Output the (x, y) coordinate of the center of the cell containing the given text.  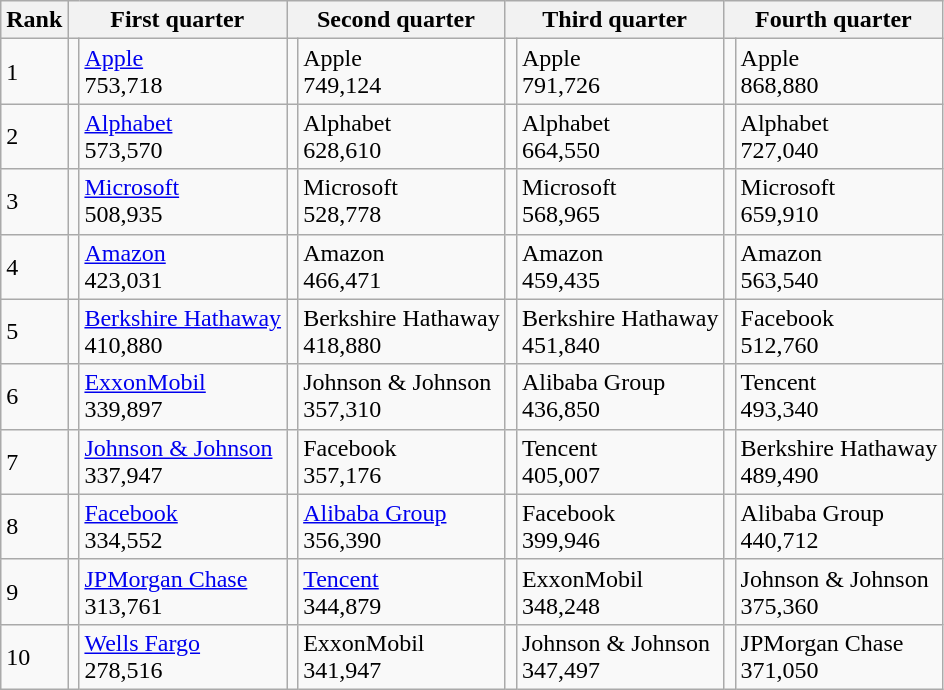
Tencent 405,007 (620, 462)
ExxonMobil 348,248 (620, 592)
Facebook 334,552 (183, 526)
8 (34, 526)
Second quarter (396, 20)
Tencent 493,340 (839, 396)
Alphabet 664,550 (620, 136)
Rank (34, 20)
Alibaba Group 356,390 (402, 526)
Alibaba Group 440,712 (839, 526)
ExxonMobil 341,947 (402, 656)
Microsoft 568,965 (620, 202)
6 (34, 396)
Third quarter (614, 20)
2 (34, 136)
Fourth quarter (834, 20)
1 (34, 72)
4 (34, 266)
Tencent 344,879 (402, 592)
Microsoft 659,910 (839, 202)
3 (34, 202)
ExxonMobil 339,897 (183, 396)
5 (34, 332)
Amazon 563,540 (839, 266)
Facebook 399,946 (620, 526)
Alphabet 573,570 (183, 136)
Johnson & Johnson 375,360 (839, 592)
Berkshire Hathaway 451,840 (620, 332)
Alphabet 727,040 (839, 136)
Facebook 357,176 (402, 462)
Facebook 512,760 (839, 332)
Apple 868,880 (839, 72)
Johnson & Johnson 357,310 (402, 396)
Amazon 466,471 (402, 266)
Amazon 423,031 (183, 266)
Johnson & Johnson 347,497 (620, 656)
Berkshire Hathaway 410,880 (183, 332)
Berkshire Hathaway 489,490 (839, 462)
First quarter (178, 20)
JPMorgan Chase 371,050 (839, 656)
Amazon 459,435 (620, 266)
Alibaba Group 436,850 (620, 396)
JPMorgan Chase 313,761 (183, 592)
9 (34, 592)
7 (34, 462)
Berkshire Hathaway 418,880 (402, 332)
Apple 791,726 (620, 72)
Wells Fargo 278,516 (183, 656)
Apple 753,718 (183, 72)
Microsoft 528,778 (402, 202)
Johnson & Johnson 337,947 (183, 462)
10 (34, 656)
Alphabet 628,610 (402, 136)
Apple 749,124 (402, 72)
Microsoft 508,935 (183, 202)
